Pinpoint the cell where the given text exists, returning its [x, y] midpoint coordinate. 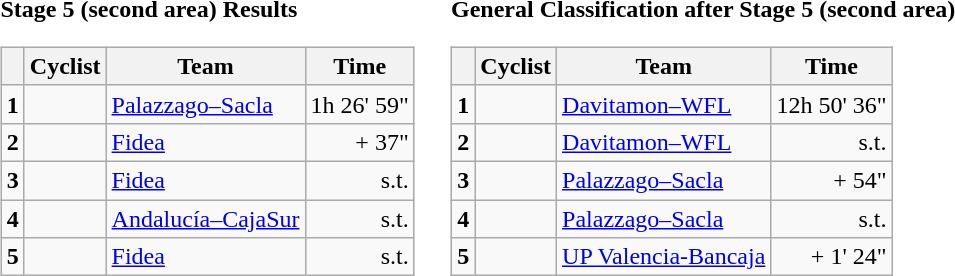
12h 50' 36" [832, 104]
1h 26' 59" [360, 104]
UP Valencia-Bancaja [664, 257]
+ 37" [360, 142]
Andalucía–CajaSur [206, 219]
+ 1' 24" [832, 257]
+ 54" [832, 180]
